Capture the cell that displays the provided text and extract its (x, y) central coordinate. 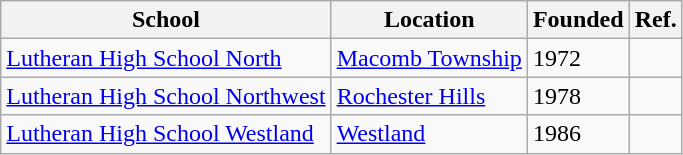
Location (429, 20)
Founded (578, 20)
School (166, 20)
1986 (578, 134)
Lutheran High School North (166, 58)
1978 (578, 96)
Macomb Township (429, 58)
Westland (429, 134)
Ref. (656, 20)
1972 (578, 58)
Lutheran High School Westland (166, 134)
Lutheran High School Northwest (166, 96)
Rochester Hills (429, 96)
